Determine the (X, Y) coordinate at the center of the cell enclosing the given text.  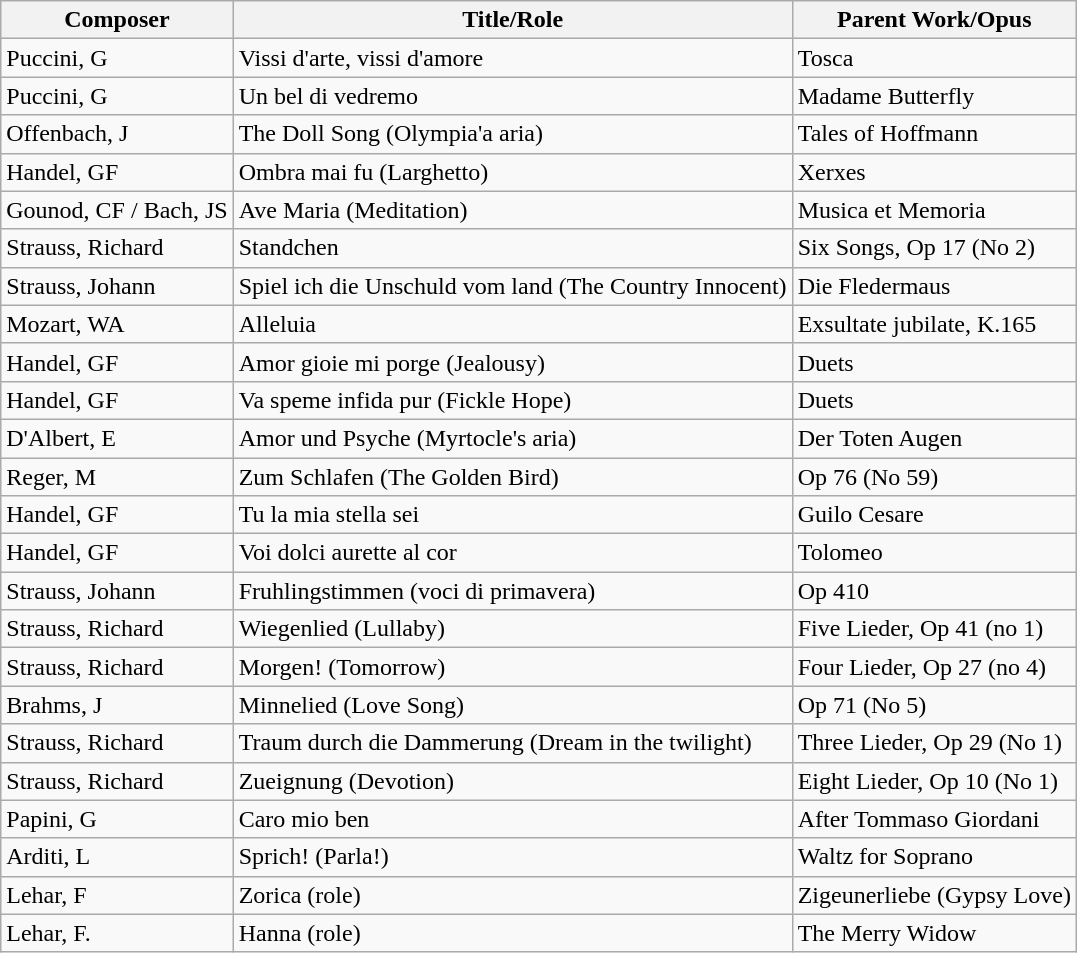
Amor gioie mi porge (Jealousy) (512, 362)
Traum durch die Dammerung (Dream in the twilight) (512, 743)
Waltz for Soprano (934, 857)
The Merry Widow (934, 933)
Vissi d'arte, vissi d'amore (512, 58)
Zum Schlafen (The Golden Bird) (512, 477)
Wiegenlied (Lullaby) (512, 629)
Ave Maria (Meditation) (512, 210)
Exsultate jubilate, K.165 (934, 324)
Tosca (934, 58)
Zigeunerliebe (Gypsy Love) (934, 895)
Die Fledermaus (934, 286)
Op 71 (No 5) (934, 705)
Musica et Memoria (934, 210)
Va speme infida pur (Fickle Hope) (512, 400)
Title/Role (512, 20)
Five Lieder, Op 41 (no 1) (934, 629)
Papini, G (117, 819)
After Tommaso Giordani (934, 819)
Xerxes (934, 172)
Parent Work/Opus (934, 20)
Reger, M (117, 477)
The Doll Song (Olympia'a aria) (512, 134)
Brahms, J (117, 705)
Op 410 (934, 591)
Offenbach, J (117, 134)
Lehar, F (117, 895)
Composer (117, 20)
Lehar, F. (117, 933)
Four Lieder, Op 27 (no 4) (934, 667)
Tu la mia stella sei (512, 515)
Tales of Hoffmann (934, 134)
Voi dolci aurette al cor (512, 553)
Ombra mai fu (Larghetto) (512, 172)
Caro mio ben (512, 819)
Der Toten Augen (934, 438)
Zueignung (Devotion) (512, 781)
Six Songs, Op 17 (No 2) (934, 248)
Un bel di vedremo (512, 96)
D'Albert, E (117, 438)
Zorica (role) (512, 895)
Gounod, CF / Bach, JS (117, 210)
Mozart, WA (117, 324)
Sprich! (Parla!) (512, 857)
Morgen! (Tomorrow) (512, 667)
Alleluia (512, 324)
Standchen (512, 248)
Eight Lieder, Op 10 (No 1) (934, 781)
Hanna (role) (512, 933)
Amor und Psyche (Myrtocle's aria) (512, 438)
Spiel ich die Unschuld vom land (The Country Innocent) (512, 286)
Op 76 (No 59) (934, 477)
Minnelied (Love Song) (512, 705)
Tolomeo (934, 553)
Guilo Cesare (934, 515)
Three Lieder, Op 29 (No 1) (934, 743)
Madame Butterfly (934, 96)
Fruhlingstimmen (voci di primavera) (512, 591)
Arditi, L (117, 857)
